Capture the cell that displays the provided text and extract its (X, Y) central coordinate. 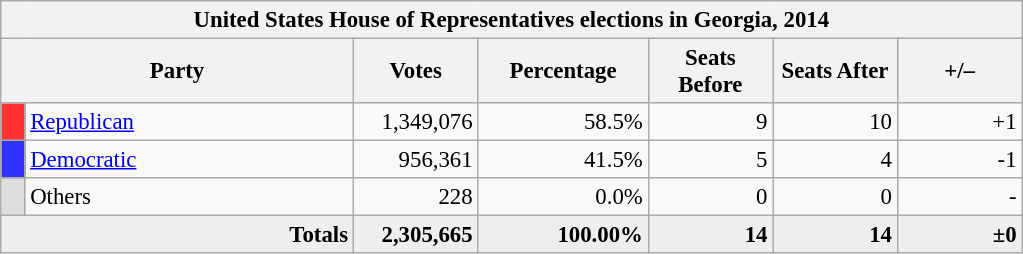
41.5% (563, 160)
+/– (960, 72)
Percentage (563, 72)
Party (178, 72)
Votes (416, 72)
Democratic (189, 160)
Seats Before (710, 72)
9 (710, 122)
10 (836, 122)
United States House of Representatives elections in Georgia, 2014 (512, 20)
- (960, 197)
Others (189, 197)
2,305,665 (416, 235)
Seats After (836, 72)
±0 (960, 235)
Totals (178, 235)
Republican (189, 122)
956,361 (416, 160)
100.00% (563, 235)
228 (416, 197)
0.0% (563, 197)
-1 (960, 160)
5 (710, 160)
+1 (960, 122)
4 (836, 160)
58.5% (563, 122)
1,349,076 (416, 122)
